Scan for the cell matching the given text and deliver its [x, y] coordinate at center. 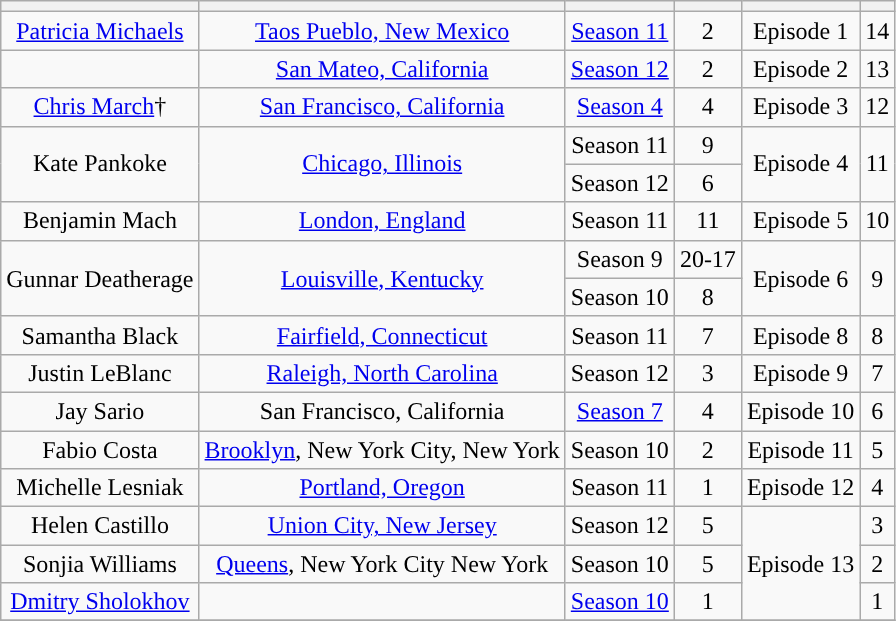
Episode 9 [800, 373]
Episode 6 [800, 278]
12 [878, 107]
Chris March† [100, 107]
Benjamin Mach [100, 221]
Queens, New York City New York [382, 564]
Episode 13 [800, 564]
Portland, Oregon [382, 488]
Dmitry Sholokhov [100, 602]
London, England [382, 221]
Michelle Lesniak [100, 488]
Helen Castillo [100, 526]
10 [878, 221]
Justin LeBlanc [100, 373]
Patricia Michaels [100, 31]
Episode 5 [800, 221]
San Mateo, California [382, 69]
Samantha Black [100, 335]
Raleigh, North Carolina [382, 373]
Episode 8 [800, 335]
20-17 [708, 259]
Fabio Costa [100, 449]
14 [878, 31]
Episode 10 [800, 411]
Episode 3 [800, 107]
Season 7 [620, 411]
Episode 2 [800, 69]
Episode 1 [800, 31]
Sonjia Williams [100, 564]
Jay Sario [100, 411]
Season 9 [620, 259]
13 [878, 69]
Taos Pueblo, New Mexico [382, 31]
Fairfield, Connecticut [382, 335]
Episode 12 [800, 488]
Episode 11 [800, 449]
Kate Pankoke [100, 164]
Chicago, Illinois [382, 164]
Union City, New Jersey [382, 526]
Louisville, Kentucky [382, 278]
Season 4 [620, 107]
Gunnar Deatherage [100, 278]
Episode 4 [800, 164]
Brooklyn, New York City, New York [382, 449]
